Identify which cell holds the provided text, then report its (X, Y) central coordinate. 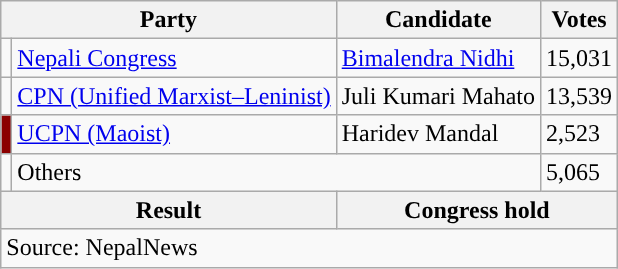
Result (168, 210)
13,539 (580, 96)
Juli Kumari Mahato (438, 96)
Nepali Congress (174, 58)
Party (168, 20)
Others (276, 172)
5,065 (580, 172)
Candidate (438, 20)
2,523 (580, 134)
Votes (580, 20)
Haridev Mandal (438, 134)
Congress hold (476, 210)
UCPN (Maoist) (174, 134)
15,031 (580, 58)
CPN (Unified Marxist–Leninist) (174, 96)
Bimalendra Nidhi (438, 58)
Source: NepalNews (310, 248)
